For the text-containing cell, return its midpoint in (x, y) coordinate format. 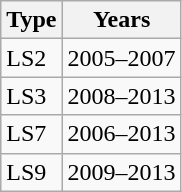
Type (32, 20)
LS2 (32, 58)
LS7 (32, 134)
LS3 (32, 96)
LS9 (32, 172)
2008–2013 (122, 96)
2006–2013 (122, 134)
Years (122, 20)
2005–2007 (122, 58)
2009–2013 (122, 172)
